From the cell containing the given text, extract its center point as [x, y] coordinate. 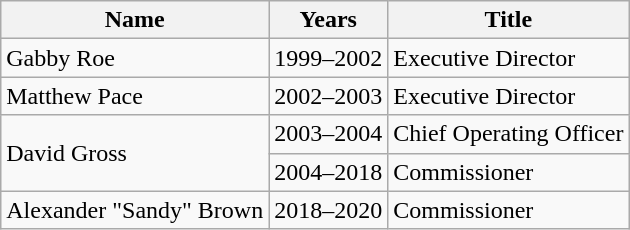
Matthew Pace [135, 96]
2004–2018 [328, 172]
David Gross [135, 153]
Alexander "Sandy" Brown [135, 210]
2002–2003 [328, 96]
Gabby Roe [135, 58]
2018–2020 [328, 210]
Name [135, 20]
Chief Operating Officer [508, 134]
1999–2002 [328, 58]
Title [508, 20]
Years [328, 20]
2003–2004 [328, 134]
